Determine the (X, Y) coordinate at the center of the cell enclosing the given text.  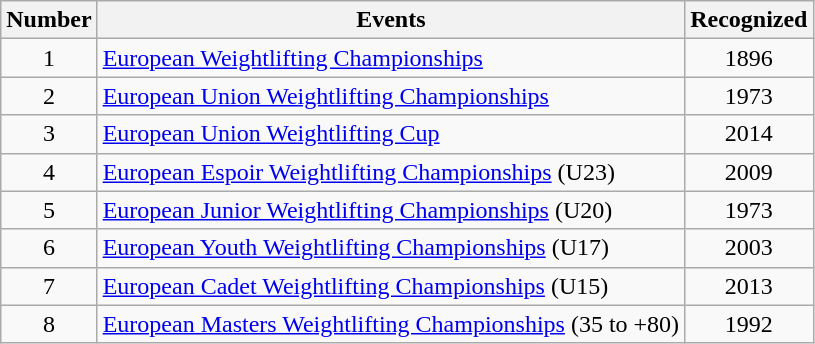
European Union Weightlifting Championships (390, 96)
2009 (749, 172)
European Union Weightlifting Cup (390, 134)
European Junior Weightlifting Championships (U20) (390, 210)
3 (49, 134)
Number (49, 20)
2003 (749, 248)
1992 (749, 324)
1 (49, 58)
1896 (749, 58)
4 (49, 172)
7 (49, 286)
2014 (749, 134)
Recognized (749, 20)
European Cadet Weightlifting Championships (U15) (390, 286)
8 (49, 324)
5 (49, 210)
2 (49, 96)
European Weightlifting Championships (390, 58)
European Masters Weightlifting Championships (35 to +80) (390, 324)
Events (390, 20)
6 (49, 248)
2013 (749, 286)
European Youth Weightlifting Championships (U17) (390, 248)
European Espoir Weightlifting Championships (U23) (390, 172)
